Return [x, y] of the center of cell containing provided text 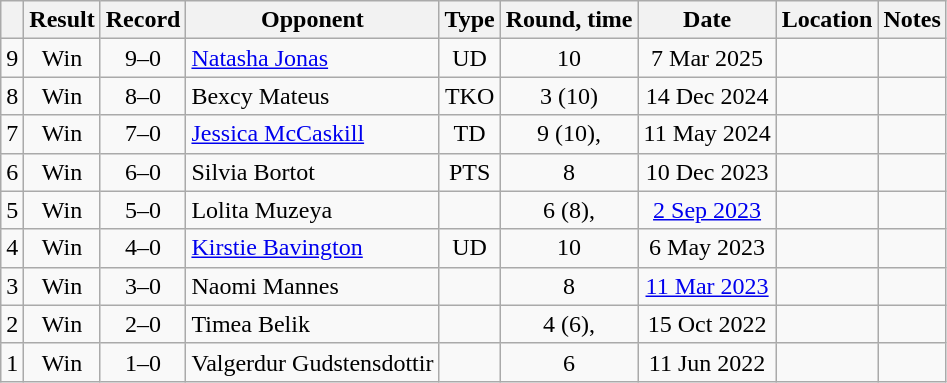
14 Dec 2024 [707, 96]
Silvia Bortot [312, 172]
7–0 [143, 134]
Record [143, 20]
Natasha Jonas [312, 58]
11 Jun 2022 [707, 362]
2 [12, 324]
Notes [912, 20]
11 May 2024 [707, 134]
10 Dec 2023 [707, 172]
3 [12, 286]
7 Mar 2025 [707, 58]
5–0 [143, 210]
6 (8), [569, 210]
2–0 [143, 324]
Opponent [312, 20]
15 Oct 2022 [707, 324]
9–0 [143, 58]
8–0 [143, 96]
9 [12, 58]
9 (10), [569, 134]
3 (10) [569, 96]
Bexcy Mateus [312, 96]
Valgerdur Gudstensdottir [312, 362]
Location [827, 20]
1 [12, 362]
Date [707, 20]
4 [12, 248]
6 May 2023 [707, 248]
TD [470, 134]
1–0 [143, 362]
7 [12, 134]
Naomi Mannes [312, 286]
Round, time [569, 20]
5 [12, 210]
TKO [470, 96]
6–0 [143, 172]
2 Sep 2023 [707, 210]
Jessica McCaskill [312, 134]
Result [62, 20]
4 (6), [569, 324]
3–0 [143, 286]
PTS [470, 172]
Kirstie Bavington [312, 248]
Lolita Muzeya [312, 210]
Type [470, 20]
11 Mar 2023 [707, 286]
4–0 [143, 248]
Timea Belik [312, 324]
